Capture the cell that displays the provided text and extract its (x, y) central coordinate. 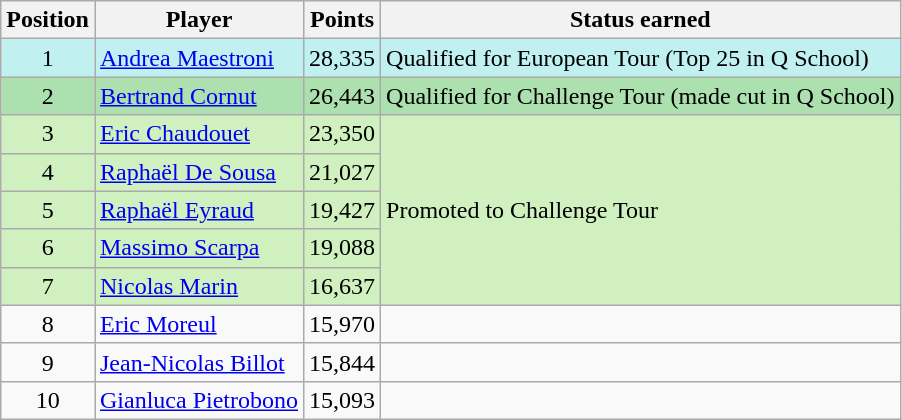
Qualified for European Tour (Top 25 in Q School) (640, 58)
15,970 (342, 324)
4 (48, 172)
7 (48, 286)
Promoted to Challenge Tour (640, 210)
9 (48, 362)
Qualified for Challenge Tour (made cut in Q School) (640, 96)
Gianluca Pietrobono (198, 400)
10 (48, 400)
Nicolas Marin (198, 286)
1 (48, 58)
Eric Moreul (198, 324)
26,443 (342, 96)
19,427 (342, 210)
Raphaël Eyraud (198, 210)
21,027 (342, 172)
Jean-Nicolas Billot (198, 362)
Raphaël De Sousa (198, 172)
15,093 (342, 400)
Eric Chaudouet (198, 134)
6 (48, 248)
16,637 (342, 286)
5 (48, 210)
23,350 (342, 134)
Andrea Maestroni (198, 58)
Points (342, 20)
Massimo Scarpa (198, 248)
8 (48, 324)
Status earned (640, 20)
15,844 (342, 362)
Position (48, 20)
Bertrand Cornut (198, 96)
Player (198, 20)
2 (48, 96)
3 (48, 134)
28,335 (342, 58)
19,088 (342, 248)
